Find where the given text appears and provide that cell's center as (x, y) coordinate. 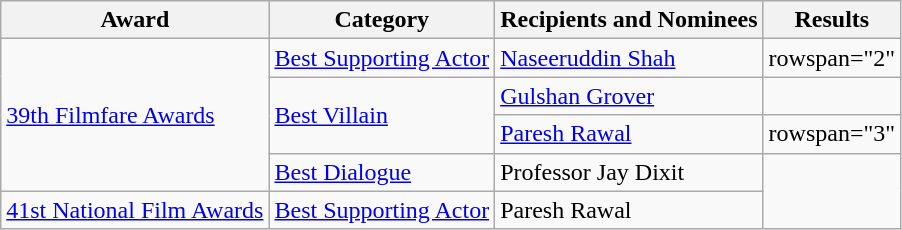
41st National Film Awards (135, 210)
Best Villain (382, 115)
rowspan="2" (832, 58)
Award (135, 20)
Best Dialogue (382, 172)
39th Filmfare Awards (135, 115)
Professor Jay Dixit (629, 172)
Naseeruddin Shah (629, 58)
Results (832, 20)
Recipients and Nominees (629, 20)
Gulshan Grover (629, 96)
rowspan="3" (832, 134)
Category (382, 20)
